Extract the (x, y) coordinate from the center of the cell holding the provided text.  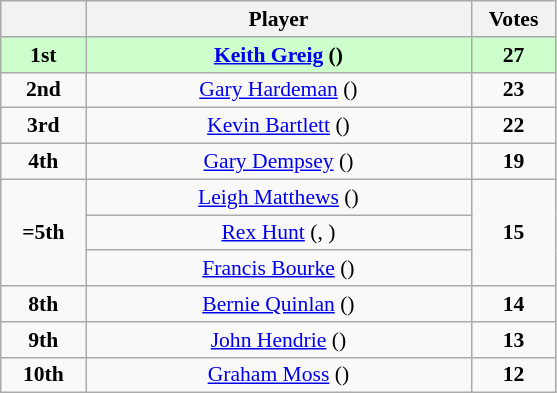
12 (514, 375)
15 (514, 232)
Keith Greig () (278, 55)
14 (514, 304)
19 (514, 162)
23 (514, 90)
1st (44, 55)
Player (278, 19)
John Hendrie () (278, 340)
Francis Bourke () (278, 269)
10th (44, 375)
Graham Moss () (278, 375)
Gary Hardeman () (278, 90)
3rd (44, 126)
Leigh Matthews () (278, 197)
=5th (44, 232)
22 (514, 126)
Kevin Bartlett () (278, 126)
9th (44, 340)
2nd (44, 90)
27 (514, 55)
Bernie Quinlan () (278, 304)
13 (514, 340)
Rex Hunt (, ) (278, 233)
4th (44, 162)
Votes (514, 19)
8th (44, 304)
Gary Dempsey () (278, 162)
